From the cell containing the given text, extract its center point as (X, Y) coordinate. 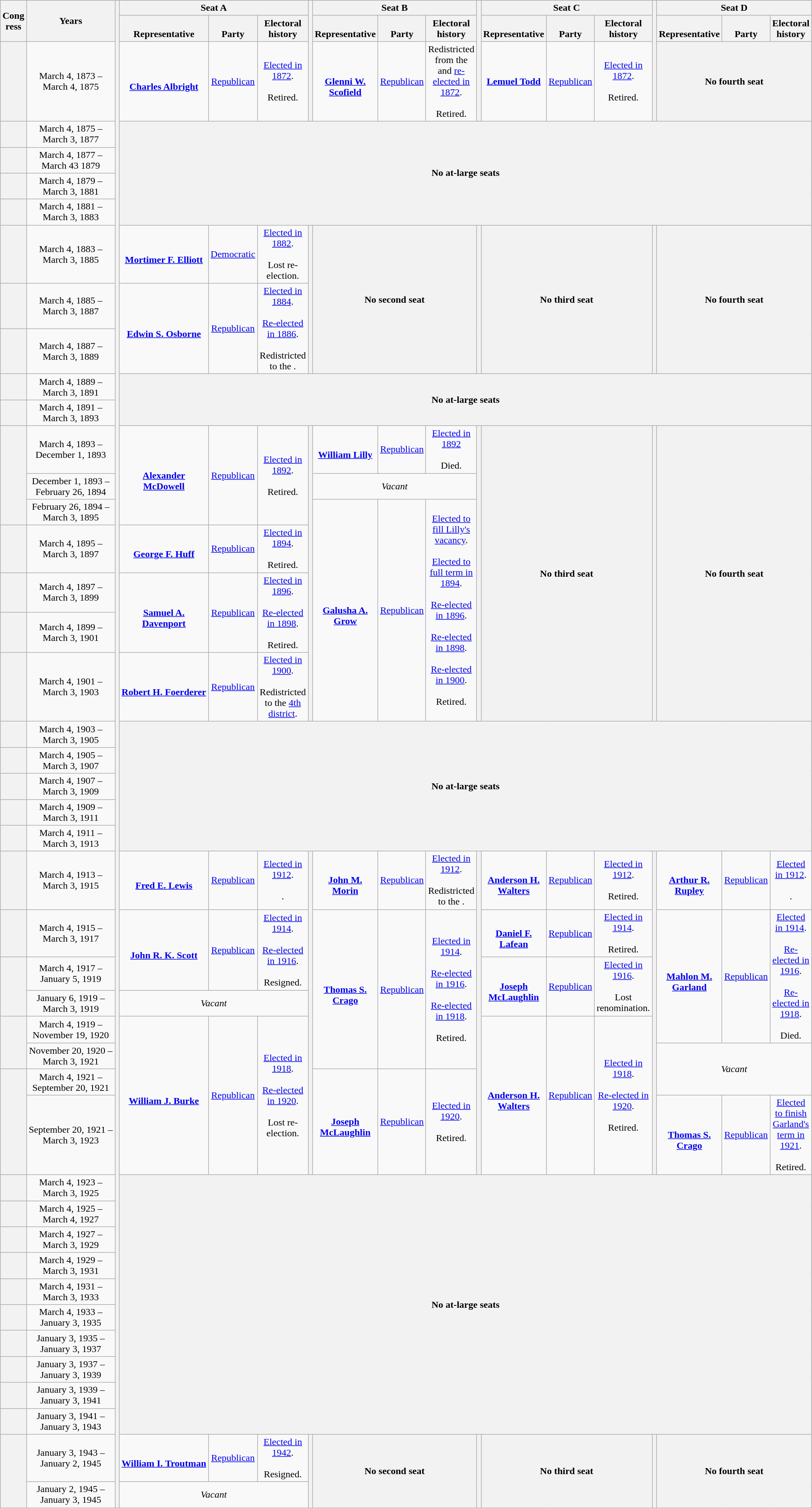
March 4, 1907 –March 3, 1909 (71, 787)
March 4, 1913 –March 3, 1915 (71, 880)
March 4, 1903 –March 3, 1905 (71, 735)
January 3, 1935 –January 3, 1937 (71, 1343)
March 4, 1881 –March 3, 1883 (71, 212)
March 4, 1911 –March 3, 1913 (71, 838)
Elected in 1892.Retired. (283, 475)
March 4, 1899 –March 3, 1901 (71, 633)
Elected in 1914.Retired. (623, 933)
Seat A (214, 8)
Elected in 1914.Re-elected in 1916.Re-elected in 1918.Died. (791, 976)
Elected in 1918.Re-elected in 1920.Retired. (623, 1096)
Elected in 1896.Re-elected in 1898.Retired. (283, 613)
Edwin S. Osborne (164, 329)
Charles Albright (164, 81)
March 4, 1883 –March 3, 1885 (71, 254)
Lemuel Todd (514, 81)
March 4, 1887 –March 3, 1889 (71, 351)
Alexander McDowell (164, 475)
March 4, 1885 –March 3, 1887 (71, 306)
February 26, 1894 –March 3, 1895 (71, 512)
November 20, 1920 –March 3, 1921 (71, 1056)
March 4, 1923 –March 3, 1925 (71, 1188)
March 4, 1915 –March 3, 1917 (71, 933)
January 3, 1941 –January 3, 1943 (71, 1421)
March 4, 1905 –March 3, 1907 (71, 760)
William Lilly (345, 449)
Elected in 1916.Lost renomination. (623, 986)
Elected to fill Lilly's vacancy.Elected to full term in 1894.Re-elected in 1896.Re-elected in 1898.Re-elected in 1900.Retired. (451, 610)
John M. Morin (345, 880)
January 3, 1939 –January 3, 1941 (71, 1395)
March 4, 1901 –March 3, 1903 (71, 687)
January 3, 1943 –January 2, 1945 (71, 1458)
Arthur R. Rupley (689, 880)
March 4, 1895 –March 3, 1897 (71, 549)
March 4, 1893 –December 1, 1893 (71, 449)
Elected in 1918.Re-elected in 1920.Lost re-election. (283, 1096)
Elected in 1900.Redistricted to the 4th district. (283, 687)
George F. Huff (164, 549)
Mortimer F. Elliott (164, 254)
March 4, 1931 –March 3, 1933 (71, 1291)
Elected in 1912.Redistricted to the . (451, 880)
Elected in 1894.Retired. (283, 549)
January 3, 1937 –January 3, 1939 (71, 1370)
March 4, 1889 –March 3, 1891 (71, 387)
January 6, 1919 –March 3, 1919 (71, 1003)
Elected in 1920.Retired. (451, 1122)
Daniel F. Lafean (514, 933)
March 4, 1929 –March 3, 1931 (71, 1266)
Seat C (566, 8)
William J. Burke (164, 1096)
Elected in 1914.Re-elected in 1916.Re-elected in 1918.Retired. (451, 989)
Elected in 1914.Re-elected in 1916.Resigned. (283, 950)
Elected in 1882.Lost re-election. (283, 254)
Years (71, 21)
September 20, 1921 –March 3, 1923 (71, 1135)
Galusha A. Grow (345, 610)
March 4, 1891 –March 3, 1893 (71, 412)
Democratic (233, 254)
Elected in 1892Died. (451, 449)
Congress (14, 21)
William I. Troutman (164, 1458)
March 4, 1877 –March 43 1879 (71, 160)
December 1, 1893 –February 26, 1894 (71, 486)
January 2, 1945 –January 3, 1945 (71, 1495)
Mahlon M. Garland (689, 976)
Glenni W. Scofield (345, 81)
John R. K. Scott (164, 950)
Redistricted from the and re-elected in 1872.Retired. (451, 81)
Fred E. Lewis (164, 880)
Elected in 1912.Retired. (623, 880)
March 4, 1927 –March 3, 1929 (71, 1240)
March 4, 1925 –March 4, 1927 (71, 1213)
Samuel A. Davenport (164, 613)
Elected to finish Garland's term in 1921.Retired. (791, 1135)
Robert H. Foerderer (164, 687)
March 4, 1873 –March 4, 1875 (71, 81)
March 4, 1897 –March 3, 1899 (71, 593)
Elected in 1942.Resigned. (283, 1458)
March 4, 1879 –March 3, 1881 (71, 186)
March 4, 1875 –March 3, 1877 (71, 134)
March 4, 1919 –November 19, 1920 (71, 1030)
March 4, 1921 –September 20, 1921 (71, 1082)
Elected in 1884.Re-elected in 1886.Redistricted to the . (283, 329)
Seat B (395, 8)
March 4, 1933 –January 3, 1935 (71, 1318)
March 4, 1909 –March 3, 1911 (71, 812)
Seat D (734, 8)
March 4, 1917 –January 5, 1919 (71, 973)
